Capture the cell that displays the provided text and extract its [X, Y] central coordinate. 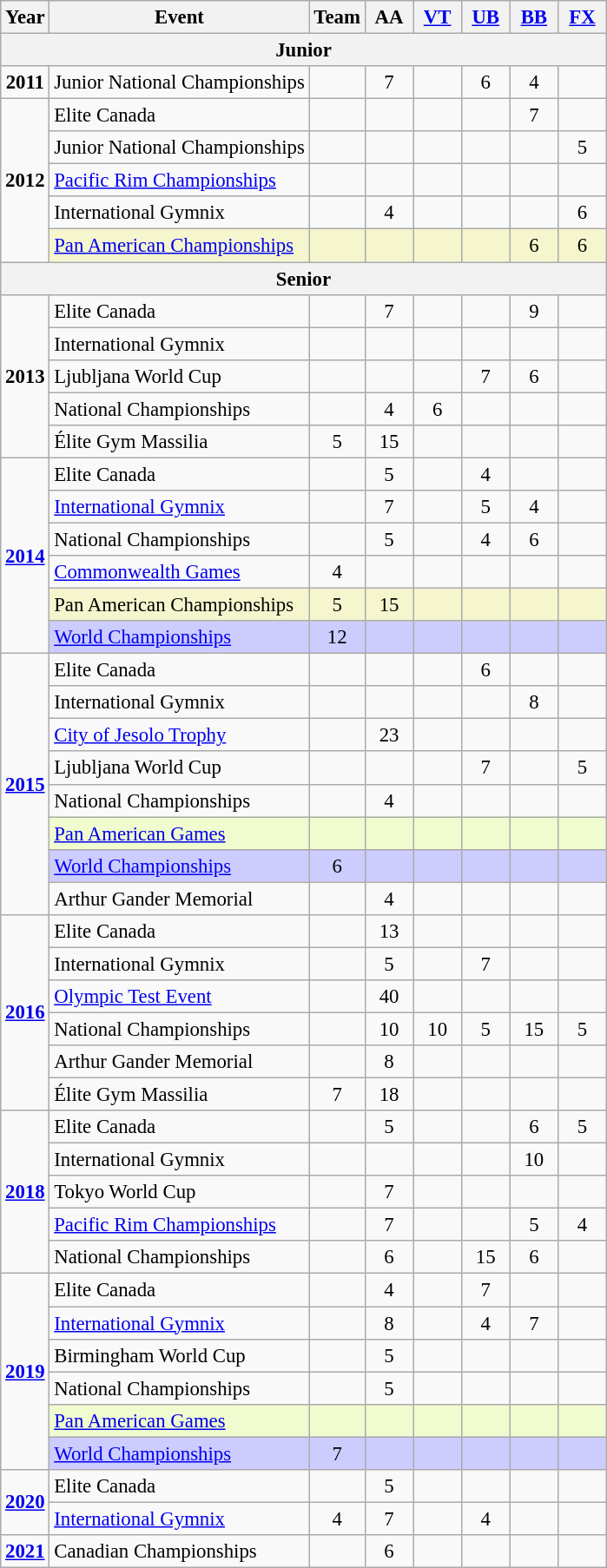
UB [485, 17]
2015 [25, 785]
AA [389, 17]
2020 [25, 1502]
Year [25, 17]
Tokyo World Cup [179, 1192]
18 [389, 1095]
City of Jesolo Trophy [179, 735]
VT [438, 17]
FX [583, 17]
Senior [304, 279]
2011 [25, 82]
2014 [25, 556]
Olympic Test Event [179, 997]
Canadian Championships [179, 1552]
BB [534, 17]
2012 [25, 181]
40 [389, 997]
Commonwealth Games [179, 572]
2019 [25, 1372]
2013 [25, 376]
Team [337, 17]
Event [179, 17]
13 [389, 932]
9 [534, 311]
2016 [25, 1013]
23 [389, 735]
12 [337, 637]
Junior [304, 50]
2018 [25, 1192]
2021 [25, 1552]
Birmingham World Cup [179, 1355]
